Identify which cell holds the provided text, then report its (X, Y) central coordinate. 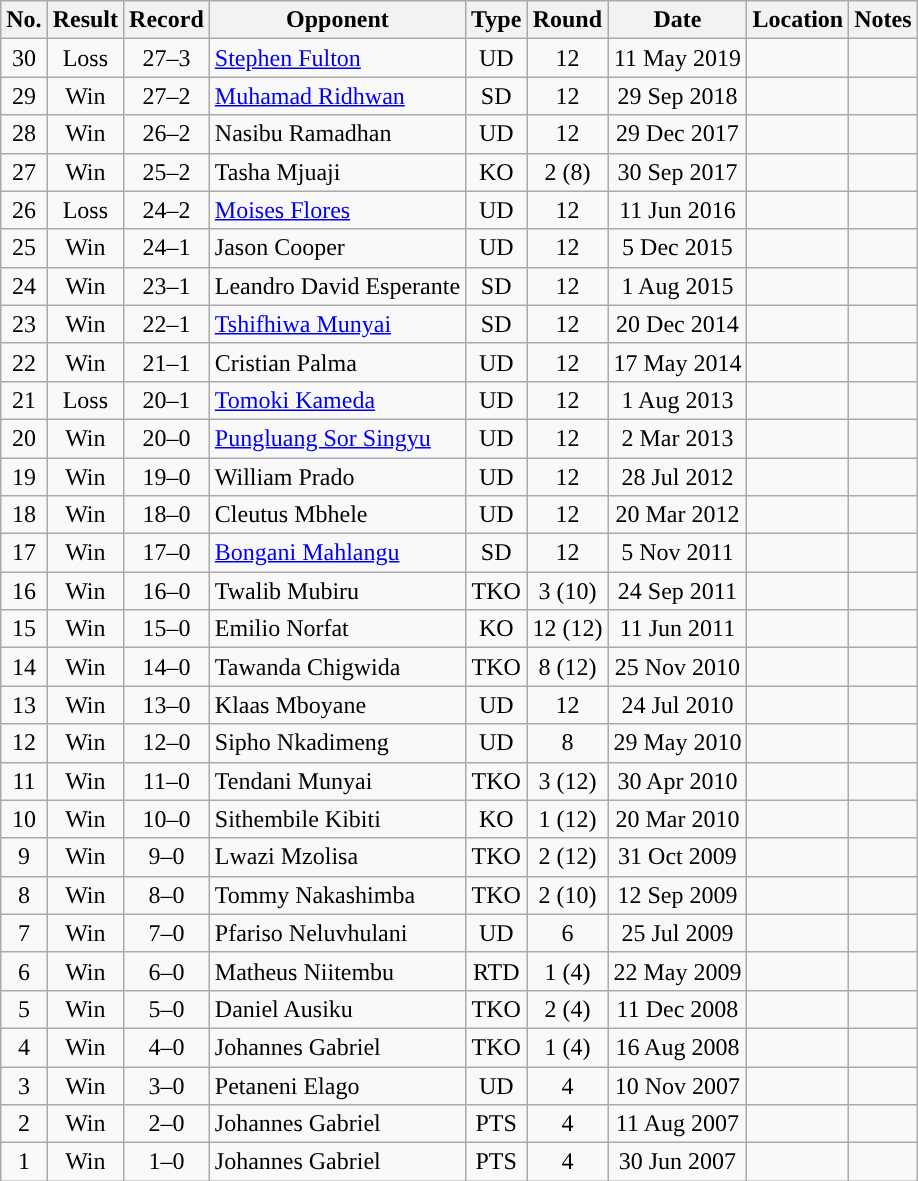
22 (24, 362)
Lwazi Mzolisa (337, 857)
Jason Cooper (337, 248)
16 Aug 2008 (678, 1047)
22–1 (167, 324)
Emilio Norfat (337, 629)
23–1 (167, 286)
14–0 (167, 667)
11 May 2019 (678, 58)
Klaas Mboyane (337, 705)
Stephen Fulton (337, 58)
11 Jun 2016 (678, 210)
2 (10) (568, 895)
Tshifhiwa Munyai (337, 324)
28 (24, 134)
Bongani Mahlangu (337, 553)
Tawanda Chigwida (337, 667)
Tomoki Kameda (337, 400)
24 (24, 286)
16–0 (167, 591)
20 Mar 2010 (678, 819)
29 Sep 2018 (678, 96)
20–0 (167, 438)
25 Nov 2010 (678, 667)
20 Mar 2012 (678, 515)
16 (24, 591)
Tommy Nakashimba (337, 895)
29 May 2010 (678, 743)
Moises Flores (337, 210)
11 Aug 2007 (678, 1124)
1 (24, 1162)
2 Mar 2013 (678, 438)
5 Dec 2015 (678, 248)
18 (24, 515)
8–0 (167, 895)
Tendani Munyai (337, 781)
12 Sep 2009 (678, 895)
30 (24, 58)
6–0 (167, 971)
31 Oct 2009 (678, 857)
22 May 2009 (678, 971)
5 (24, 1009)
1 Aug 2013 (678, 400)
11–0 (167, 781)
Location (798, 20)
Pungluang Sor Singyu (337, 438)
Muhamad Ridhwan (337, 96)
14 (24, 667)
12 (12) (568, 629)
2–0 (167, 1124)
Date (678, 20)
Result (85, 20)
11 Jun 2011 (678, 629)
18–0 (167, 515)
24 Jul 2010 (678, 705)
Matheus Niitembu (337, 971)
1–0 (167, 1162)
Petaneni Elago (337, 1085)
24–1 (167, 248)
26–2 (167, 134)
19–0 (167, 477)
Pfariso Neluvhulani (337, 933)
17–0 (167, 553)
13–0 (167, 705)
12–0 (167, 743)
8 (12) (568, 667)
1 (12) (568, 819)
27–2 (167, 96)
20 (24, 438)
3 (10) (568, 591)
Round (568, 20)
5 Nov 2011 (678, 553)
Leandro David Esperante (337, 286)
No. (24, 20)
10–0 (167, 819)
15–0 (167, 629)
1 Aug 2015 (678, 286)
30 Apr 2010 (678, 781)
25 Jul 2009 (678, 933)
26 (24, 210)
23 (24, 324)
7 (24, 933)
Cleutus Mbhele (337, 515)
RTD (496, 971)
21–1 (167, 362)
24 Sep 2011 (678, 591)
27 (24, 172)
2 (12) (568, 857)
4–0 (167, 1047)
Notes (883, 20)
Sithembile Kibiti (337, 819)
3–0 (167, 1085)
Type (496, 20)
Sipho Nkadimeng (337, 743)
Tasha Mjuaji (337, 172)
5–0 (167, 1009)
10 (24, 819)
3 (24, 1085)
30 Sep 2017 (678, 172)
Nasibu Ramadhan (337, 134)
20–1 (167, 400)
13 (24, 705)
25–2 (167, 172)
19 (24, 477)
11 (24, 781)
29 Dec 2017 (678, 134)
29 (24, 96)
9–0 (167, 857)
Twalib Mubiru (337, 591)
9 (24, 857)
2 (8) (568, 172)
William Prado (337, 477)
10 Nov 2007 (678, 1085)
11 Dec 2008 (678, 1009)
Opponent (337, 20)
20 Dec 2014 (678, 324)
2 (4) (568, 1009)
17 May 2014 (678, 362)
15 (24, 629)
21 (24, 400)
3 (12) (568, 781)
Record (167, 20)
7–0 (167, 933)
25 (24, 248)
30 Jun 2007 (678, 1162)
27–3 (167, 58)
2 (24, 1124)
Cristian Palma (337, 362)
24–2 (167, 210)
28 Jul 2012 (678, 477)
17 (24, 553)
Daniel Ausiku (337, 1009)
